Scan for the cell matching the given text and deliver its [X, Y] coordinate at center. 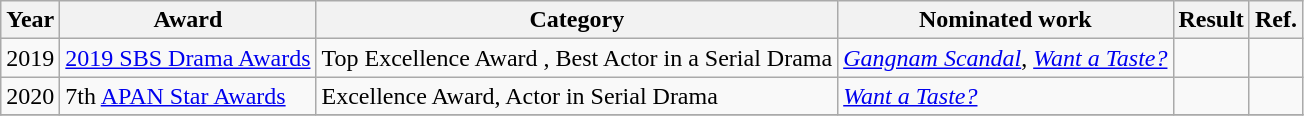
Want a Taste? [1006, 96]
7th APAN Star Awards [188, 96]
Year [30, 20]
2020 [30, 96]
Category [577, 20]
2019 [30, 58]
Excellence Award, Actor in Serial Drama [577, 96]
Top Excellence Award , Best Actor in a Serial Drama [577, 58]
2019 SBS Drama Awards [188, 58]
Ref. [1276, 20]
Award [188, 20]
Nominated work [1006, 20]
Result [1211, 20]
Gangnam Scandal, Want a Taste? [1006, 58]
